Capture the cell that displays the provided text and extract its [x, y] central coordinate. 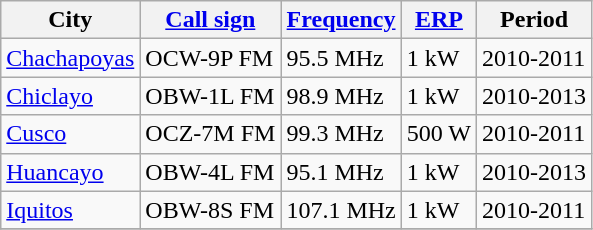
Cusco [70, 134]
Chiclayo [70, 96]
Iquitos [70, 210]
Chachapoyas [70, 58]
City [70, 20]
Call sign [210, 20]
OCW-9P FM [210, 58]
99.3 MHz [341, 134]
107.1 MHz [341, 210]
95.1 MHz [341, 172]
98.9 MHz [341, 96]
Frequency [341, 20]
OBW-4L FM [210, 172]
OBW-8S FM [210, 210]
500 W [438, 134]
ERP [438, 20]
OCZ-7M FM [210, 134]
95.5 MHz [341, 58]
OBW-1L FM [210, 96]
Huancayo [70, 172]
Period [534, 20]
